Return [X, Y] of the center of cell containing provided text 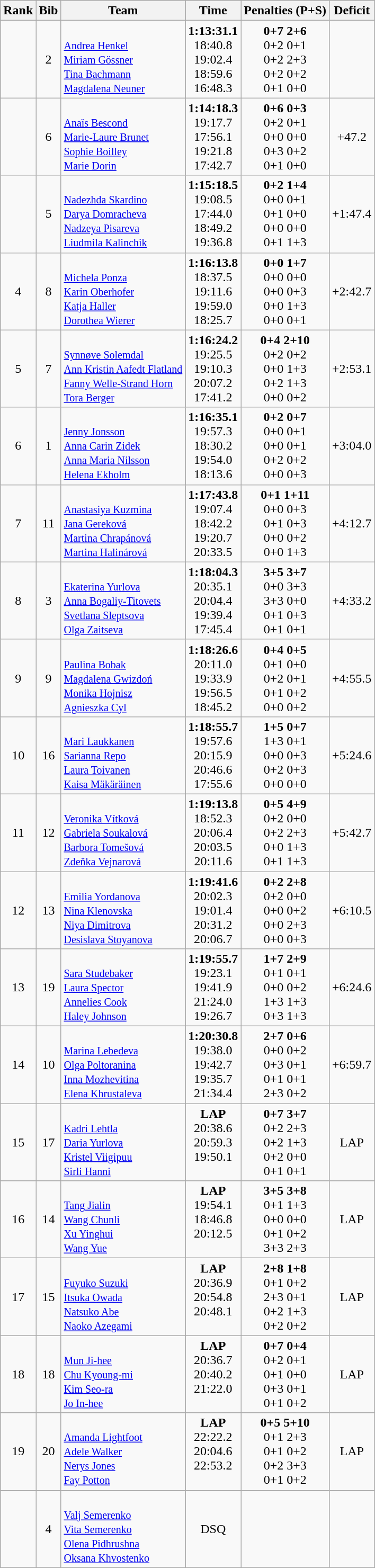
Marina LebedevaOlga PoltoraninaInna MozhevitinaElena Khrustaleva [123, 1065]
Team [123, 11]
1:16:13.818:37.519:11.619:59.018:25.7 [213, 291]
DSQ [213, 1529]
0+7 2+60+2 0+10+2 2+30+2 0+20+1 0+0 [285, 59]
+47.2 [352, 137]
0+1 1+110+0 0+30+1 0+30+0 0+20+0 1+3 [285, 523]
LAP20:38.620:59.319:50.1 [213, 1142]
Time [213, 11]
Michela PonzaKarin OberhoferKatja HallerDorothea Wierer [123, 291]
1:13:31.118:40.819:02.418:59.616:48.3 [213, 59]
Valj SemerenkoVita SemerenkoOlena PidhrushnaOksana Khvostenko [123, 1529]
+6:24.6 [352, 988]
1:16:24.219:25.519:10.320:07.217:41.2 [213, 369]
Nadezhda SkardinoDarya DomrachevaNadzeya PisarevaLiudmila Kalinchik [123, 214]
+6:10.5 [352, 910]
1:16:35.1 19:57.318:30.219:54.0 18:13.6 [213, 446]
Bib [49, 11]
Sara StudebakerLaura SpectorAnnelies CookHaley Johnson [123, 988]
20 [49, 1451]
Fuyuko SuzukiItsuka OwadaNatsuko AbeNaoko Azegami [123, 1297]
+4:55.5 [352, 678]
3+5 3+70+0 3+33+3 0+00+1 0+30+1 0+1 [285, 601]
0+5 5+100+1 2+30+1 0+20+2 3+30+1 0+2 [285, 1451]
1:15:18.519:08.517:44.018:49.219:36.8 [213, 214]
1:19:13.8 18:52.320:06.420:03.520:11.6 [213, 832]
Anaïs BescondMarie-Laure BrunetSophie BoilleyMarie Dorin [123, 137]
0+2 1+40+0 0+10+1 0+00+0 0+00+1 1+3 [285, 214]
0+4 2+100+2 0+20+0 1+30+2 1+30+0 0+2 [285, 369]
Tang JialinWang ChunliXu YinghuiWang Yue [123, 1220]
0+6 0+30+2 0+10+0 0+00+3 0+20+1 0+0 [285, 137]
1:19:41.620:02.319:01.420:31.2 20:06.7 [213, 910]
0+4 0+50+1 0+00+2 0+10+1 0+20+0 0+2 [285, 678]
Andrea HenkelMiriam GössnerTina BachmannMagdalena Neuner [123, 59]
LAP19:54.118:46.820:12.5 [213, 1220]
LAP20:36.720:40.221:22.0 [213, 1374]
0+2 2+80+2 0+00+0 0+20+0 2+30+0 0+3 [285, 910]
1:14:18.319:17.717:56.119:21.817:42.7 [213, 137]
Emilia YordanovaNina KlenovskaNiya DimitrovaDesislava Stoyanova [123, 910]
Anastasiya KuzminaJana GerekováMartina ChrapánováMartina Halinárová [123, 523]
0+2 0+70+0 0+10+0 0+10+2 0+20+0 0+3 [285, 446]
LAP20:36.920:54.820:48.1 [213, 1297]
0+7 0+40+2 0+10+1 0+00+3 0+10+1 0+2 [285, 1374]
LAP22:22.220:04.622:53.2 [213, 1451]
Mun Ji-heeChu Kyoung-miKim Seo-raJo In-hee [123, 1374]
1:18:04.3 20:35.120:04.419:39.417:45.4 [213, 601]
Kadri LehtlaDaria YurlovaKristel ViigipuuSirli Hanni [123, 1142]
+3:04.0 [352, 446]
3+5 3+80+1 1+30+0 0+00+1 0+23+3 2+3 [285, 1220]
Ekaterina YurlovaAnna Bogaliy-TitovetsSvetlana SleptsovaOlga Zaitseva [123, 601]
1:20:30.819:38.019:42.719:35.721:34.4 [213, 1065]
3 [49, 601]
1:18:26.6 20:11.019:33.919:56.5 18:45.2 [213, 678]
+4:33.2 [352, 601]
2+7 0+60+0 0+20+3 0+10+1 0+12+3 0+2 [285, 1065]
+5:24.6 [352, 755]
0+7 3+70+2 2+30+2 1+30+2 0+00+1 0+1 [285, 1142]
+6:59.7 [352, 1065]
0+5 4+90+2 0+00+2 2+30+0 1+30+1 1+3 [285, 832]
Jenny JonssonAnna Carin ZidekAnna Maria NilssonHelena Ekholm [123, 446]
Paulina BobakMagdalena GwizdońMonika HojniszAgnieszka Cyl [123, 678]
1:19:55.719:23.119:41.921:24.019:26.7 [213, 988]
Synnøve SolemdalAnn Kristin Aafedt FlatlandFanny Welle-Strand HornTora Berger [123, 369]
1+5 0+71+3 0+10+0 0+30+2 0+30+0 0+0 [285, 755]
1:17:43.8 19:07.418:42.219:20.7 20:33.5 [213, 523]
1 [49, 446]
Deficit [352, 11]
Rank [18, 11]
2 [49, 59]
Amanda LightfootAdele WalkerNerys JonesFay Potton [123, 1451]
+2:42.7 [352, 291]
1:18:55.7 19:57.620:15.920:46.617:55.6 [213, 755]
+1:47.4 [352, 214]
Penalties (P+S) [285, 11]
+5:42.7 [352, 832]
Mari LaukkanenSarianna RepoLaura ToivanenKaisa Mäkäräinen [123, 755]
0+0 1+70+0 0+00+0 0+30+0 1+30+0 0+1 [285, 291]
+2:53.1 [352, 369]
+4:12.7 [352, 523]
2+8 1+80+1 0+22+3 0+10+2 1+30+2 0+2 [285, 1297]
Veronika VítkováGabriela SoukalováBarbora TomešováZdeňka Vejnarová [123, 832]
1+7 2+90+1 0+10+0 0+21+3 1+30+3 1+3 [285, 988]
